Detect which cell encompasses the target text, then output its [x, y] center coordinate. 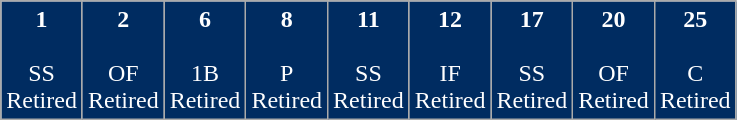
11SSRetired [369, 60]
20OFRetired [614, 60]
2OFRetired [123, 60]
12IFRetired [450, 60]
61BRetired [205, 60]
25CRetired [695, 60]
8PRetired [287, 60]
17SSRetired [532, 60]
1SSRetired [42, 60]
